Pinpoint the cell where the given text exists, returning its [x, y] midpoint coordinate. 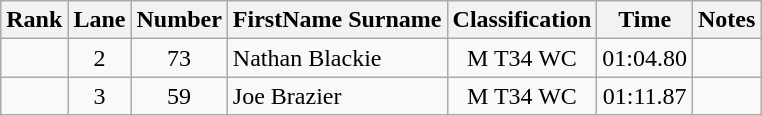
Rank [34, 20]
Classification [522, 20]
73 [179, 58]
Lane [100, 20]
FirstName Surname [337, 20]
01:11.87 [645, 96]
01:04.80 [645, 58]
Time [645, 20]
2 [100, 58]
59 [179, 96]
3 [100, 96]
Notes [727, 20]
Nathan Blackie [337, 58]
Joe Brazier [337, 96]
Number [179, 20]
